Find where the given text appears and provide that cell's center as [x, y] coordinate. 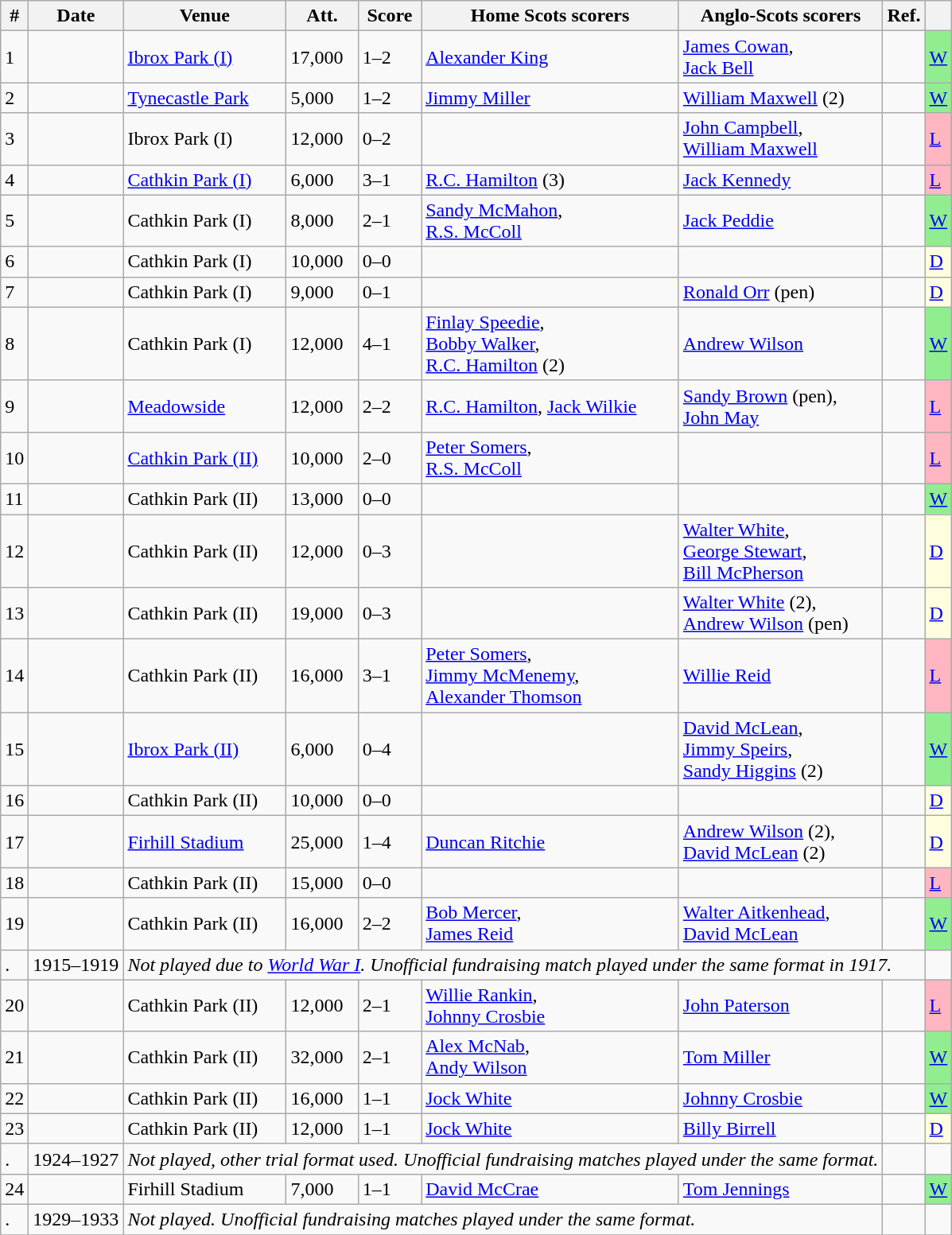
Alexander King [550, 57]
Bob Mercer,James Reid [550, 924]
Peter Somers,Jimmy McMenemy,Alexander Thomson [550, 676]
Venue [205, 16]
7,000 [322, 1189]
3 [14, 138]
1924–1927 [76, 1159]
Jack Kennedy [781, 180]
Andrew Wilson (2),David McLean (2) [781, 841]
Anglo-Scots scorers [781, 16]
Ref. [903, 16]
5 [14, 221]
Johnny Crosbie [781, 1098]
10 [14, 458]
John Campbell,William Maxwell [781, 138]
# [14, 16]
Willie Reid [781, 676]
23 [14, 1128]
22 [14, 1098]
Billy Birrell [781, 1128]
Ibrox Park (II) [205, 749]
Walter White,George Stewart,Bill McPherson [781, 550]
Not played due to World War I. Unofficial fundraising match played under the same format in 1917. [524, 965]
17 [14, 841]
William Maxwell (2) [781, 98]
15,000 [322, 883]
0–2 [390, 138]
19,000 [322, 614]
14 [14, 676]
Sandy Brown (pen),John May [781, 406]
1 [14, 57]
R.C. Hamilton (3) [550, 180]
Jimmy Miller [550, 98]
4 [14, 180]
7 [14, 292]
17,000 [322, 57]
1–4 [390, 841]
Alex McNab,Andy Wilson [550, 1058]
Peter Somers,R.S. McColl [550, 458]
Score [390, 16]
Sandy McMahon,R.S. McColl [550, 221]
John Paterson [781, 1005]
9,000 [322, 292]
David McCrae [550, 1189]
13,000 [322, 499]
24 [14, 1189]
Duncan Ritchie [550, 841]
Walter White (2),Andrew Wilson (pen) [781, 614]
21 [14, 1058]
11 [14, 499]
Jack Peddie [781, 221]
8,000 [322, 221]
9 [14, 406]
4–1 [390, 344]
6 [14, 262]
5,000 [322, 98]
1929–1933 [76, 1219]
15 [14, 749]
Tynecastle Park [205, 98]
Andrew Wilson [781, 344]
Tom Miller [781, 1058]
Willie Rankin,Johnny Crosbie [550, 1005]
Finlay Speedie,Bobby Walker,R.C. Hamilton (2) [550, 344]
Ronald Orr (pen) [781, 292]
Not played, other trial format used. Unofficial fundraising matches played under the same format. [503, 1159]
Date [76, 16]
R.C. Hamilton, Jack Wilkie [550, 406]
12 [14, 550]
8 [14, 344]
0–1 [390, 292]
Att. [322, 16]
Not played. Unofficial fundraising matches played under the same format. [503, 1219]
32,000 [322, 1058]
Tom Jennings [781, 1189]
13 [14, 614]
0–4 [390, 749]
Home Scots scorers [550, 16]
David McLean,Jimmy Speirs,Sandy Higgins (2) [781, 749]
Meadowside [205, 406]
18 [14, 883]
19 [14, 924]
25,000 [322, 841]
20 [14, 1005]
Walter Aitkenhead,David McLean [781, 924]
2–0 [390, 458]
James Cowan,Jack Bell [781, 57]
16 [14, 801]
2 [14, 98]
1915–1919 [76, 965]
